Locate the cell with the specified text and output its [x, y] center coordinate. 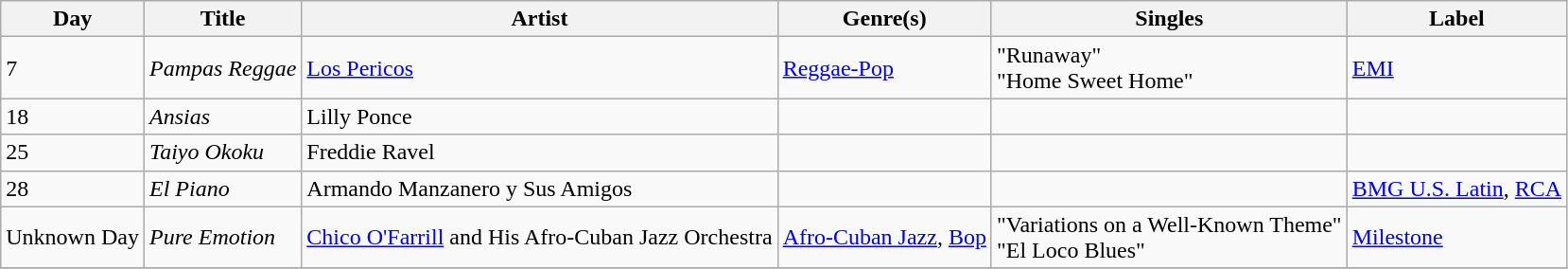
Ansias [222, 117]
Label [1456, 19]
Pure Emotion [222, 237]
Afro-Cuban Jazz, Bop [884, 237]
El Piano [222, 188]
"Variations on a Well-Known Theme""El Loco Blues" [1169, 237]
Freddie Ravel [539, 152]
Artist [539, 19]
"Runaway""Home Sweet Home" [1169, 68]
Milestone [1456, 237]
28 [73, 188]
Lilly Ponce [539, 117]
Los Pericos [539, 68]
Unknown Day [73, 237]
7 [73, 68]
Reggae-Pop [884, 68]
Armando Manzanero y Sus Amigos [539, 188]
Singles [1169, 19]
Day [73, 19]
18 [73, 117]
Taiyo Okoku [222, 152]
25 [73, 152]
Chico O'Farrill and His Afro-Cuban Jazz Orchestra [539, 237]
BMG U.S. Latin, RCA [1456, 188]
Pampas Reggae [222, 68]
EMI [1456, 68]
Genre(s) [884, 19]
Title [222, 19]
